Capture the cell that displays the provided text and extract its [X, Y] central coordinate. 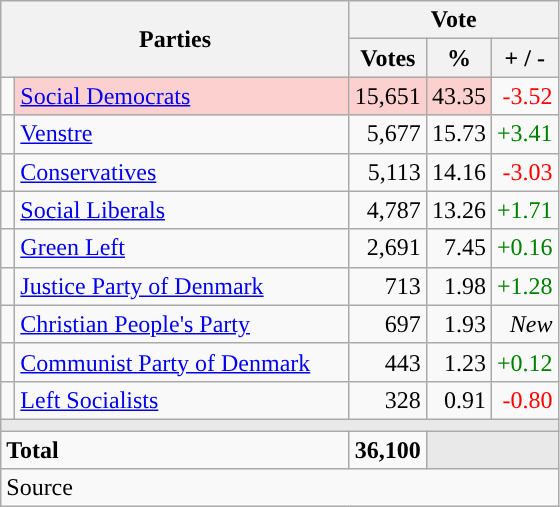
-0.80 [524, 400]
4,787 [388, 210]
5,677 [388, 134]
697 [388, 324]
2,691 [388, 248]
+1.28 [524, 286]
New [524, 324]
Parties [176, 39]
1.93 [458, 324]
-3.52 [524, 96]
14.16 [458, 172]
Source [280, 488]
43.35 [458, 96]
Conservatives [182, 172]
Left Socialists [182, 400]
Justice Party of Denmark [182, 286]
1.23 [458, 362]
36,100 [388, 449]
Votes [388, 58]
% [458, 58]
443 [388, 362]
15,651 [388, 96]
Social Liberals [182, 210]
Green Left [182, 248]
713 [388, 286]
7.45 [458, 248]
+0.16 [524, 248]
Total [176, 449]
Christian People's Party [182, 324]
-3.03 [524, 172]
Communist Party of Denmark [182, 362]
13.26 [458, 210]
+ / - [524, 58]
1.98 [458, 286]
0.91 [458, 400]
15.73 [458, 134]
+3.41 [524, 134]
+1.71 [524, 210]
328 [388, 400]
+0.12 [524, 362]
5,113 [388, 172]
Venstre [182, 134]
Social Democrats [182, 96]
Vote [454, 20]
